Search for the cell housing the specified text and yield its (X, Y) center coordinate. 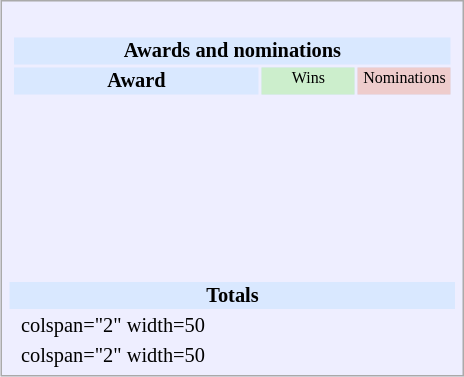
Awards and nominations (232, 50)
Awards and nominations Award Wins Nominations (233, 144)
Totals (233, 296)
Award (136, 80)
Nominations (404, 80)
Wins (308, 80)
